Extract the (X, Y) coordinate from the center of the cell holding the provided text.  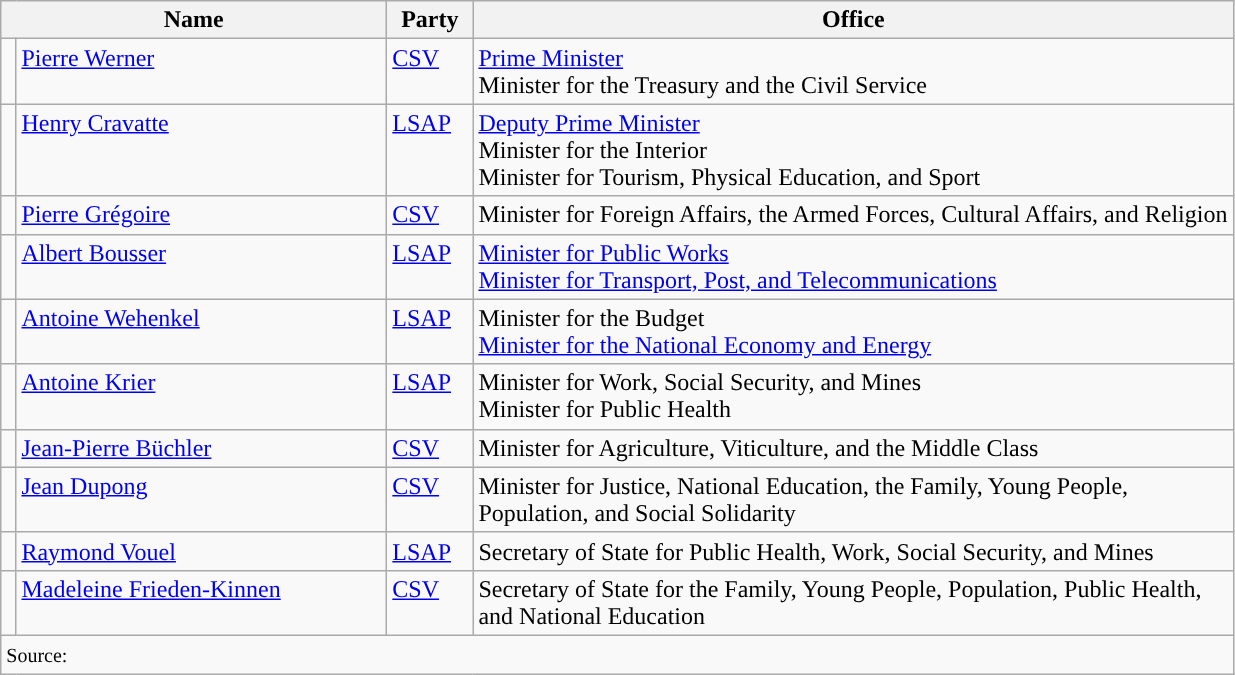
Deputy Prime Minister Minister for the Interior Minister for Tourism, Physical Education, and Sport (854, 150)
Antoine Wehenkel (202, 332)
Raymond Vouel (202, 551)
Minister for Public Works Minister for Transport, Post, and Telecommunications (854, 266)
Jean Dupong (202, 500)
Party (430, 20)
Minister for Foreign Affairs, the Armed Forces, Cultural Affairs, and Religion (854, 215)
Secretary of State for the Family, Young People, Population, Public Health, and National Education (854, 602)
Pierre Grégoire (202, 215)
Pierre Werner (202, 72)
Office (854, 20)
Prime Minister Minister for the Treasury and the Civil Service (854, 72)
Minister for the Budget Minister for the National Economy and Energy (854, 332)
Secretary of State for Public Health, Work, Social Security, and Mines (854, 551)
Albert Bousser (202, 266)
Minister for Work, Social Security, and Mines Minister for Public Health (854, 396)
Name (194, 20)
Source: (618, 654)
Minister for Justice, National Education, the Family, Young People, Population, and Social Solidarity (854, 500)
Henry Cravatte (202, 150)
Jean-Pierre Büchler (202, 448)
Madeleine Frieden-Kinnen (202, 602)
Minister for Agriculture, Viticulture, and the Middle Class (854, 448)
Antoine Krier (202, 396)
